Extract the [X, Y] coordinate from the center of the cell holding the provided text.  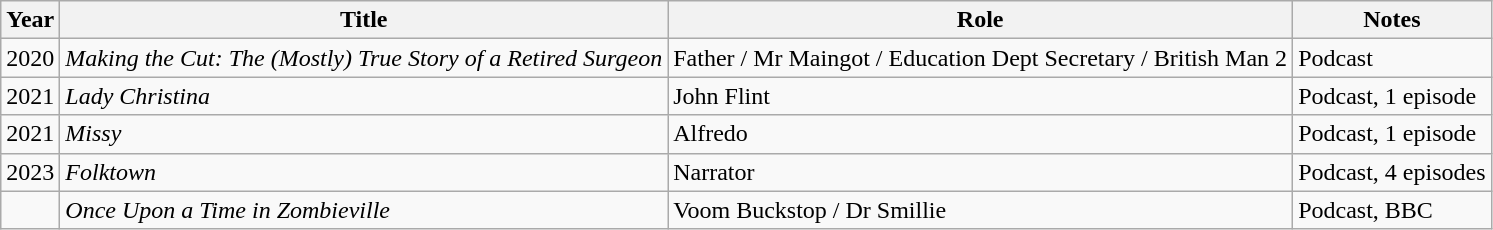
Missy [364, 134]
Alfredo [980, 134]
Folktown [364, 172]
John Flint [980, 96]
Role [980, 20]
Podcast [1392, 58]
Making the Cut: The (Mostly) True Story of a Retired Surgeon [364, 58]
Voom Buckstop / Dr Smillie [980, 210]
Lady Christina [364, 96]
2020 [30, 58]
2023 [30, 172]
Title [364, 20]
Year [30, 20]
Notes [1392, 20]
Podcast, BBC [1392, 210]
Podcast, 4 episodes [1392, 172]
Father / Mr Maingot / Education Dept Secretary / British Man 2 [980, 58]
Once Upon a Time in Zombieville [364, 210]
Narrator [980, 172]
